Output the (x, y) coordinate of the center of the cell containing the given text.  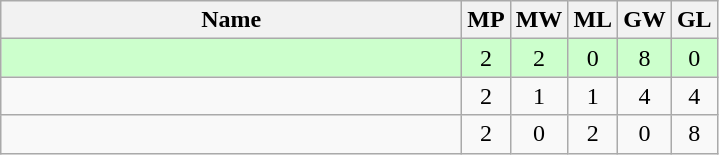
MW (539, 20)
Name (232, 20)
ML (593, 20)
GW (645, 20)
MP (486, 20)
GL (694, 20)
